Detect which cell encompasses the target text, then output its (X, Y) center coordinate. 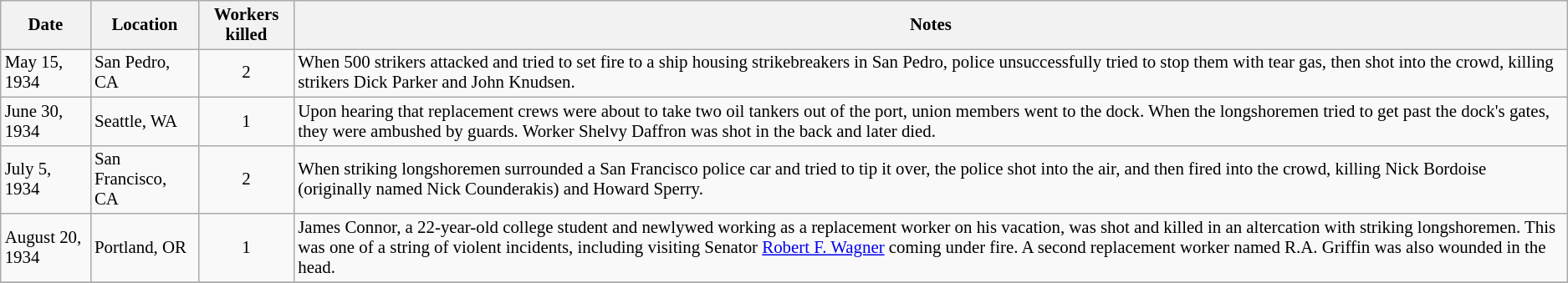
Portland, OR (145, 248)
Workers killed (247, 25)
Notes (930, 25)
San Pedro, CA (145, 73)
Location (145, 25)
July 5, 1934 (45, 179)
June 30, 1934 (45, 121)
Seattle, WA (145, 121)
May 15, 1934 (45, 73)
San Francisco, CA (145, 179)
August 20, 1934 (45, 248)
Date (45, 25)
